Locate the cell with the specified text and output its [x, y] center coordinate. 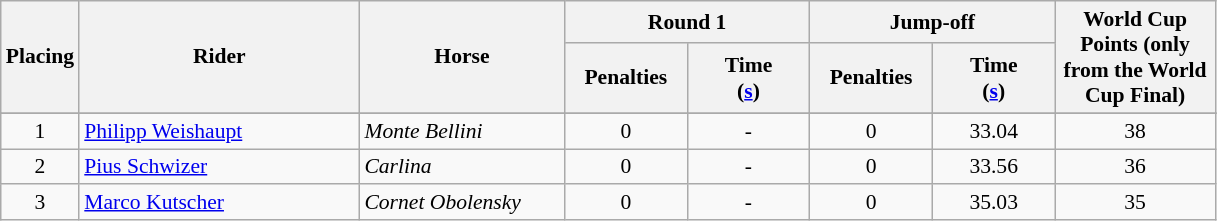
3 [40, 203]
Carlina [462, 167]
World Cup Points (only from the World Cup Final) [1135, 57]
33.56 [994, 167]
Philipp Weishaupt [219, 131]
35.03 [994, 203]
33.04 [994, 131]
36 [1135, 167]
Horse [462, 57]
Monte Bellini [462, 131]
Pius Schwizer [219, 167]
Rider [219, 57]
35 [1135, 203]
Jump-off [932, 22]
Round 1 [686, 22]
38 [1135, 131]
Placing [40, 57]
Cornet Obolensky [462, 203]
Marco Kutscher [219, 203]
2 [40, 167]
1 [40, 131]
